Provide the (x, y) coordinate of the cell's center where the given text is located.  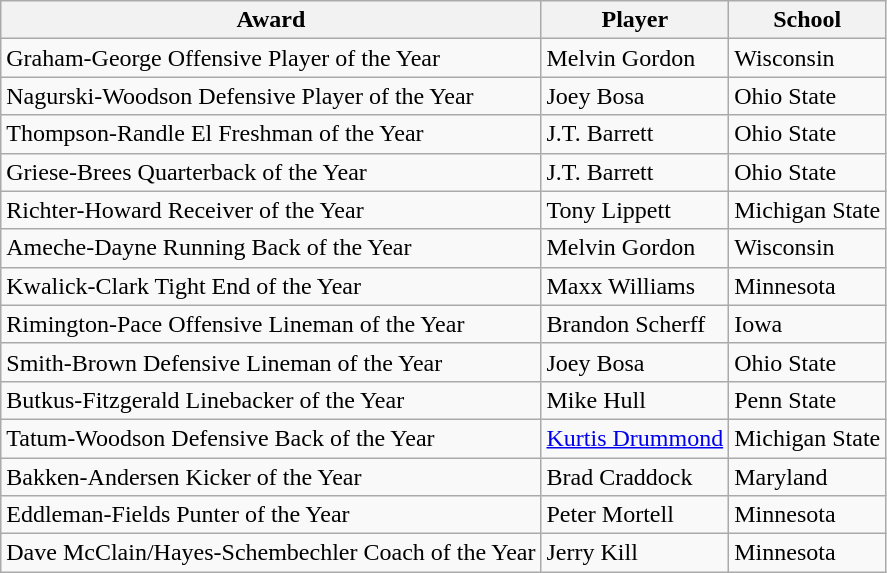
Bakken-Andersen Kicker of the Year (271, 477)
Eddleman-Fields Punter of the Year (271, 515)
Brandon Scherff (635, 324)
Thompson-Randle El Freshman of the Year (271, 134)
Griese-Brees Quarterback of the Year (271, 172)
Rimington-Pace Offensive Lineman of the Year (271, 324)
Smith-Brown Defensive Lineman of the Year (271, 362)
School (808, 20)
Award (271, 20)
Maxx Williams (635, 286)
Player (635, 20)
Tatum-Woodson Defensive Back of the Year (271, 438)
Maryland (808, 477)
Brad Craddock (635, 477)
Nagurski-Woodson Defensive Player of the Year (271, 96)
Iowa (808, 324)
Dave McClain/Hayes-Schembechler Coach of the Year (271, 553)
Penn State (808, 400)
Mike Hull (635, 400)
Kwalick-Clark Tight End of the Year (271, 286)
Richter-Howard Receiver of the Year (271, 210)
Butkus-Fitzgerald Linebacker of the Year (271, 400)
Jerry Kill (635, 553)
Graham-George Offensive Player of the Year (271, 58)
Kurtis Drummond (635, 438)
Tony Lippett (635, 210)
Ameche-Dayne Running Back of the Year (271, 248)
Peter Mortell (635, 515)
